Return (X, Y) of the center of cell containing provided text 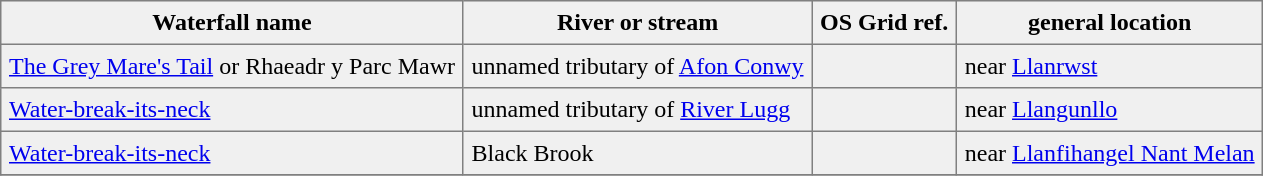
near Llangunllo (1109, 110)
near Llanrwst (1109, 66)
River or stream (637, 23)
Waterfall name (232, 23)
Black Brook (637, 153)
OS Grid ref. (884, 23)
unnamed tributary of Afon Conwy (637, 66)
unnamed tributary of River Lugg (637, 110)
The Grey Mare's Tail or Rhaeadr y Parc Mawr (232, 66)
general location (1109, 23)
near Llanfihangel Nant Melan (1109, 153)
